For the text-containing cell, return its midpoint in [x, y] coordinate format. 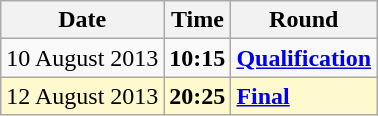
Final [304, 96]
10:15 [198, 58]
Round [304, 20]
12 August 2013 [82, 96]
Qualification [304, 58]
Time [198, 20]
Date [82, 20]
10 August 2013 [82, 58]
20:25 [198, 96]
